Scan for the cell matching the given text and deliver its (x, y) coordinate at center. 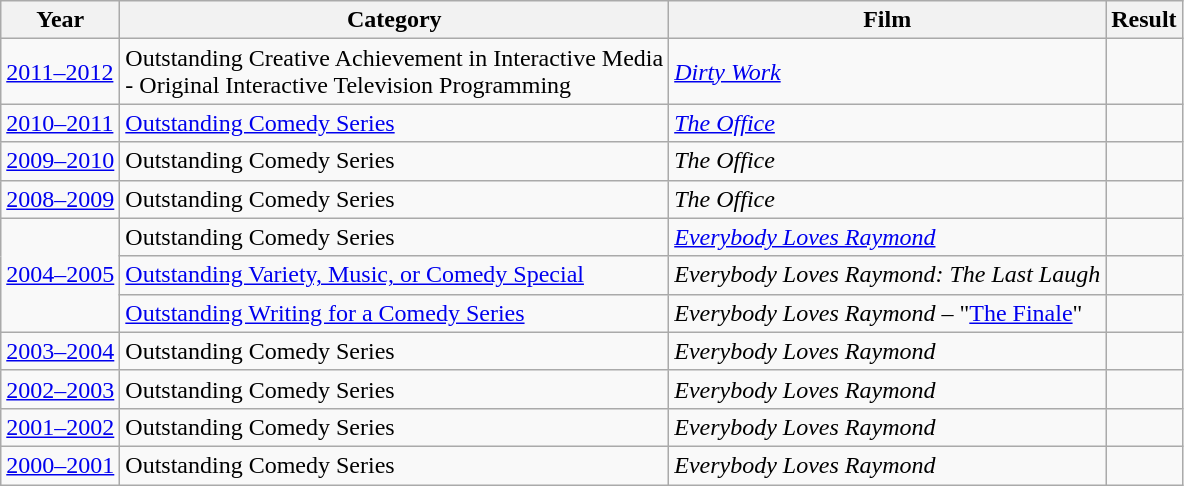
2004–2005 (60, 275)
2000–2001 (60, 465)
2008–2009 (60, 199)
2003–2004 (60, 351)
Everybody Loves Raymond – "The Finale" (888, 313)
Category (394, 20)
Result (1144, 20)
Outstanding Writing for a Comedy Series (394, 313)
2010–2011 (60, 123)
Everybody Loves Raymond: The Last Laugh (888, 275)
Year (60, 20)
2011–2012 (60, 72)
2001–2002 (60, 427)
Dirty Work (888, 72)
Film (888, 20)
2002–2003 (60, 389)
Outstanding Variety, Music, or Comedy Special (394, 275)
2009–2010 (60, 161)
Outstanding Creative Achievement in Interactive Media- Original Interactive Television Programming (394, 72)
